Find where the given text appears and provide that cell's center as [x, y] coordinate. 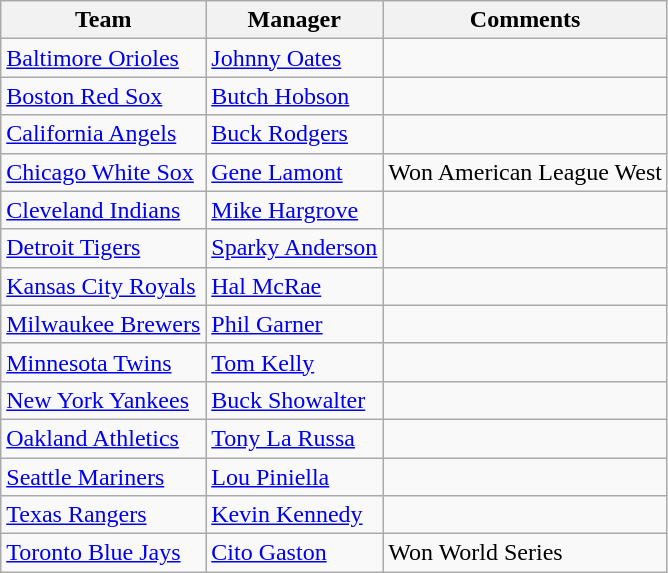
Team [104, 20]
Boston Red Sox [104, 96]
Minnesota Twins [104, 362]
Kansas City Royals [104, 286]
Johnny Oates [294, 58]
Kevin Kennedy [294, 515]
Lou Piniella [294, 477]
Manager [294, 20]
Mike Hargrove [294, 210]
Phil Garner [294, 324]
Buck Rodgers [294, 134]
Sparky Anderson [294, 248]
California Angels [104, 134]
Detroit Tigers [104, 248]
New York Yankees [104, 400]
Cito Gaston [294, 553]
Cleveland Indians [104, 210]
Butch Hobson [294, 96]
Won American League West [526, 172]
Milwaukee Brewers [104, 324]
Hal McRae [294, 286]
Oakland Athletics [104, 438]
Chicago White Sox [104, 172]
Tony La Russa [294, 438]
Tom Kelly [294, 362]
Texas Rangers [104, 515]
Baltimore Orioles [104, 58]
Seattle Mariners [104, 477]
Buck Showalter [294, 400]
Toronto Blue Jays [104, 553]
Won World Series [526, 553]
Comments [526, 20]
Gene Lamont [294, 172]
